Capture the cell that displays the provided text and extract its [x, y] central coordinate. 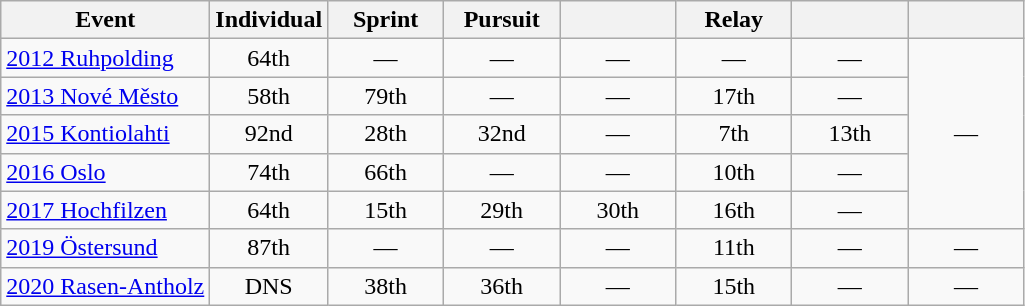
58th [269, 96]
74th [269, 172]
2020 Rasen-Antholz [106, 286]
11th [734, 248]
Relay [734, 20]
10th [734, 172]
66th [386, 172]
Individual [269, 20]
2015 Kontiolahti [106, 134]
DNS [269, 286]
79th [386, 96]
38th [386, 286]
36th [502, 286]
2012 Ruhpolding [106, 58]
Sprint [386, 20]
28th [386, 134]
Event [106, 20]
2017 Hochfilzen [106, 210]
13th [850, 134]
87th [269, 248]
16th [734, 210]
32nd [502, 134]
2019 Östersund [106, 248]
Pursuit [502, 20]
29th [502, 210]
2013 Nové Město [106, 96]
7th [734, 134]
92nd [269, 134]
30th [618, 210]
2016 Oslo [106, 172]
17th [734, 96]
